Find where the given text appears and provide that cell's center as [X, Y] coordinate. 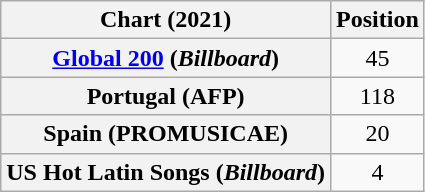
4 [378, 172]
Global 200 (Billboard) [166, 58]
US Hot Latin Songs (Billboard) [166, 172]
20 [378, 134]
Position [378, 20]
Spain (PROMUSICAE) [166, 134]
118 [378, 96]
Chart (2021) [166, 20]
45 [378, 58]
Portugal (AFP) [166, 96]
